From the cell containing the given text, extract its center point as [X, Y] coordinate. 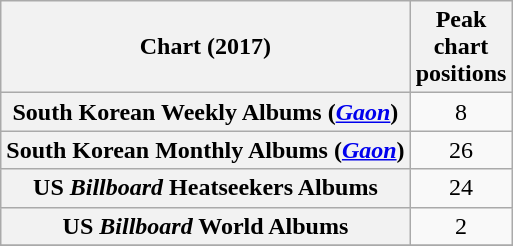
Chart (2017) [206, 47]
Peakchartpositions [461, 47]
US Billboard Heatseekers Albums [206, 188]
South Korean Monthly Albums (Gaon) [206, 150]
US Billboard World Albums [206, 226]
24 [461, 188]
2 [461, 226]
8 [461, 112]
26 [461, 150]
South Korean Weekly Albums (Gaon) [206, 112]
